Return [X, Y] of the center of cell containing provided text 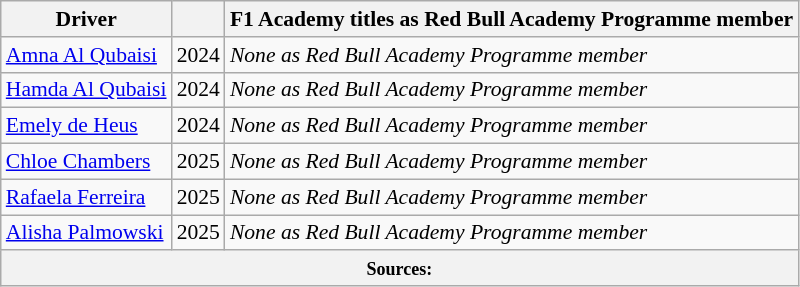
Alisha Palmowski [86, 233]
Hamda Al Qubaisi [86, 90]
Emely de Heus [86, 126]
Driver [86, 19]
Sources: [400, 269]
Amna Al Qubaisi [86, 55]
Chloe Chambers [86, 162]
F1 Academy titles as Red Bull Academy Programme member [512, 19]
Rafaela Ferreira [86, 197]
